Find where the given text appears and provide that cell's center as (X, Y) coordinate. 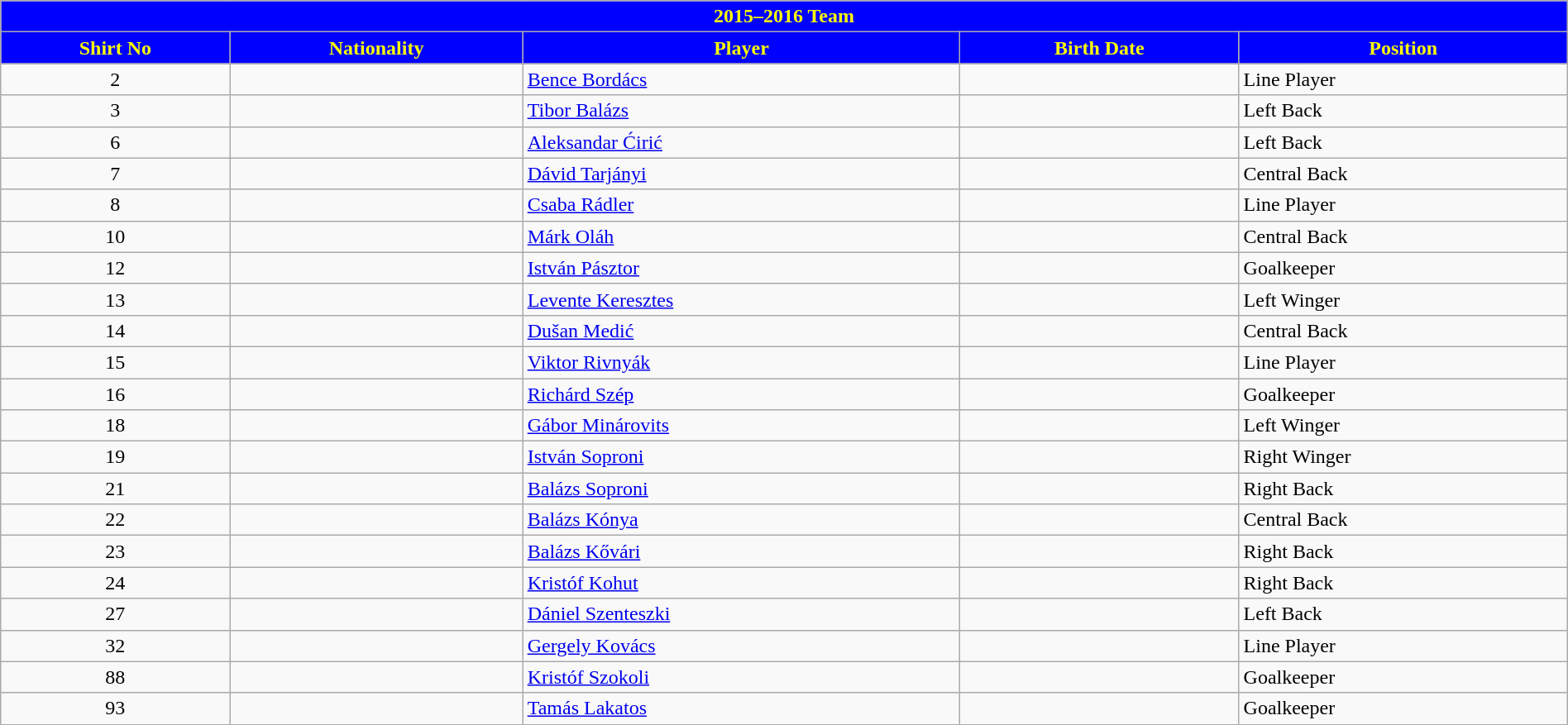
István Pásztor (741, 268)
Tamás Lakatos (741, 708)
22 (116, 520)
Tibor Balázs (741, 111)
7 (116, 174)
23 (116, 551)
3 (116, 111)
Viktor Rivnyák (741, 362)
István Soproni (741, 457)
Balázs Soproni (741, 489)
24 (116, 583)
93 (116, 708)
Balázs Kónya (741, 520)
21 (116, 489)
Kristóf Kohut (741, 583)
Richárd Szép (741, 394)
Dušan Medić (741, 331)
Csaba Rádler (741, 205)
27 (116, 614)
Right Winger (1403, 457)
8 (116, 205)
16 (116, 394)
Gábor Minárovits (741, 426)
Balázs Kővári (741, 551)
Dávid Tarjányi (741, 174)
18 (116, 426)
Birth Date (1100, 48)
Kristóf Szokoli (741, 677)
Bence Bordács (741, 79)
2 (116, 79)
Dániel Szenteszki (741, 614)
15 (116, 362)
Levente Keresztes (741, 299)
Nationality (376, 48)
12 (116, 268)
Gergely Kovács (741, 646)
10 (116, 236)
6 (116, 142)
Aleksandar Ćirić (741, 142)
Position (1403, 48)
2015–2016 Team (784, 17)
Shirt No (116, 48)
32 (116, 646)
Márk Oláh (741, 236)
19 (116, 457)
88 (116, 677)
Player (741, 48)
14 (116, 331)
13 (116, 299)
